Determine the [X, Y] coordinate at the center of the cell enclosing the given text.  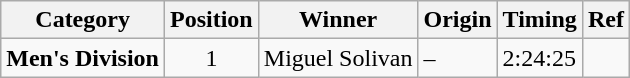
Winner [338, 20]
Men's Division [83, 58]
Ref [606, 20]
1 [212, 58]
Category [83, 20]
Miguel Solivan [338, 58]
Timing [540, 20]
Origin [458, 20]
2:24:25 [540, 58]
– [458, 58]
Position [212, 20]
